Output the [X, Y] coordinate of the center of the cell containing the given text.  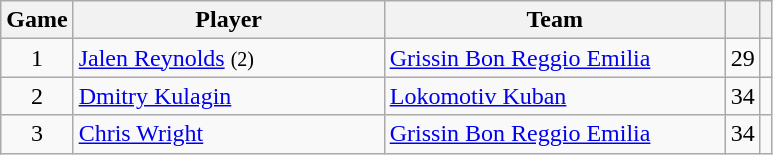
Chris Wright [228, 134]
Game [37, 20]
Player [228, 20]
Team [554, 20]
Dmitry Kulagin [228, 96]
1 [37, 58]
3 [37, 134]
Lokomotiv Kuban [554, 96]
2 [37, 96]
Jalen Reynolds (2) [228, 58]
29 [742, 58]
